Return the (x, y) coordinate for the center point of the cell that contains the specified text.  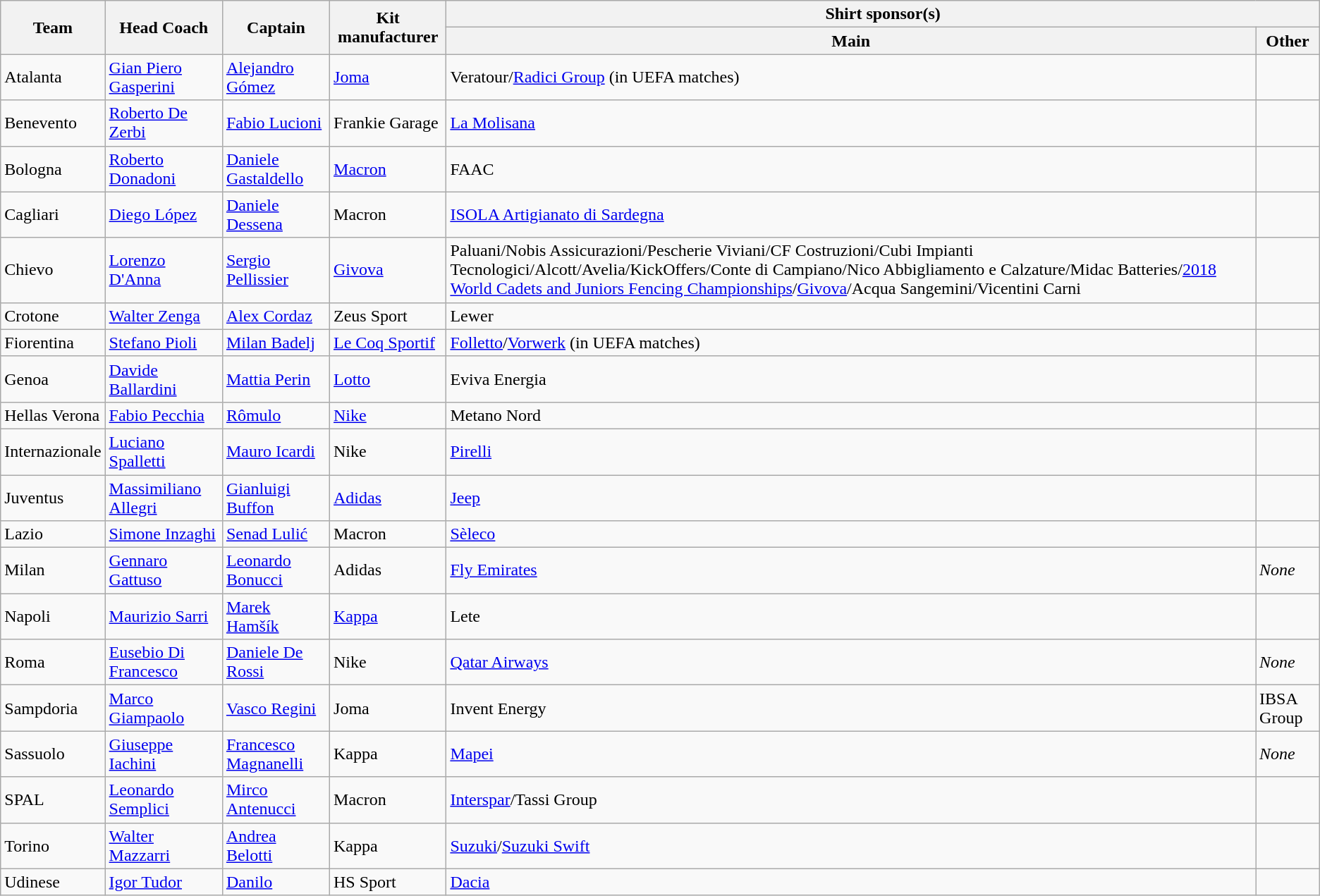
Roberto Donadoni (164, 169)
Daniele Dessena (276, 214)
Main (851, 41)
Roberto De Zerbi (164, 123)
Walter Zenga (164, 316)
Kit manufacturer (388, 27)
Eviva Energia (851, 379)
FAAC (851, 169)
Veratour/Radici Group (in UEFA matches) (851, 78)
Giuseppe Iachini (164, 754)
Danilo (276, 882)
Francesco Magnanelli (276, 754)
IBSA Group (1288, 708)
Interspar/Tassi Group (851, 799)
Senad Lulić (276, 534)
Metano Nord (851, 415)
Benevento (53, 123)
Fabio Lucioni (276, 123)
Davide Ballardini (164, 379)
Mattia Perin (276, 379)
Diego López (164, 214)
Fabio Pecchia (164, 415)
Shirt sponsor(s) (883, 14)
Alejandro Gómez (276, 78)
Andrea Belotti (276, 846)
Gennaro Gattuso (164, 571)
Mirco Antenucci (276, 799)
Qatar Airways (851, 663)
Maurizio Sarri (164, 616)
Lotto (388, 379)
Givova (388, 270)
Lazio (53, 534)
Crotone (53, 316)
Marco Giampaolo (164, 708)
Chievo (53, 270)
Alex Cordaz (276, 316)
Frankie Garage (388, 123)
Marek Hamšík (276, 616)
Luciano Spalletti (164, 451)
Eusebio Di Francesco (164, 663)
Atalanta (53, 78)
Gian Piero Gasperini (164, 78)
Zeus Sport (388, 316)
Head Coach (164, 27)
Bologna (53, 169)
Genoa (53, 379)
Cagliari (53, 214)
Le Coq Sportif (388, 343)
Rômulo (276, 415)
Roma (53, 663)
Walter Mazzarri (164, 846)
Dacia (851, 882)
Fiorentina (53, 343)
Daniele De Rossi (276, 663)
Sergio Pellissier (276, 270)
Milan (53, 571)
Pirelli (851, 451)
Daniele Gastaldello (276, 169)
Team (53, 27)
Lorenzo D'Anna (164, 270)
Lete (851, 616)
Udinese (53, 882)
Fly Emirates (851, 571)
La Molisana (851, 123)
Sampdoria (53, 708)
Sassuolo (53, 754)
Milan Badelj (276, 343)
SPAL (53, 799)
Sèleco (851, 534)
Gianluigi Buffon (276, 498)
Torino (53, 846)
Other (1288, 41)
Lewer (851, 316)
Jeep (851, 498)
Stefano Pioli (164, 343)
Mapei (851, 754)
Suzuki/Suzuki Swift (851, 846)
Vasco Regini (276, 708)
Napoli (53, 616)
Captain (276, 27)
Simone Inzaghi (164, 534)
Leonardo Bonucci (276, 571)
Juventus (53, 498)
Hellas Verona (53, 415)
HS Sport (388, 882)
Mauro Icardi (276, 451)
Invent Energy (851, 708)
Folletto/Vorwerk (in UEFA matches) (851, 343)
Leonardo Semplici (164, 799)
ISOLA Artigianato di Sardegna (851, 214)
Igor Tudor (164, 882)
Massimiliano Allegri (164, 498)
Internazionale (53, 451)
